Return (X, Y) of the center of cell containing provided text 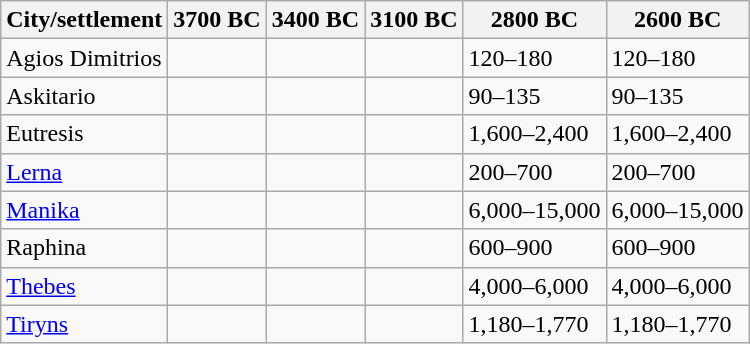
2600 BC (678, 20)
Lerna (84, 172)
Manika (84, 210)
2800 BC (534, 20)
Tiryns (84, 324)
3100 BC (414, 20)
Agios Dimitrios (84, 58)
City/settlement (84, 20)
3700 BC (217, 20)
Thebes (84, 286)
Askitario (84, 96)
3400 BC (315, 20)
Raphina (84, 248)
Eutresis (84, 134)
